Find where the given text appears and provide that cell's center as (x, y) coordinate. 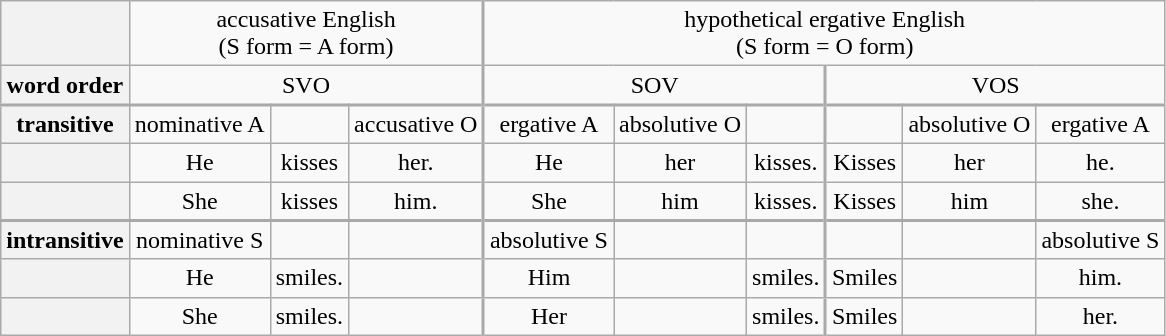
nominative A (200, 124)
accusative English(S form = A form) (306, 34)
he. (1100, 162)
nominative S (200, 240)
hypothetical ergative English(S form = O form) (824, 34)
transitive (65, 124)
intransitive (65, 240)
Her (549, 316)
SVO (306, 86)
word order (65, 86)
Him (549, 278)
SOV (655, 86)
VOS (996, 86)
she. (1100, 202)
accusative O (416, 124)
